From the cell containing the given text, extract its center point as (X, Y) coordinate. 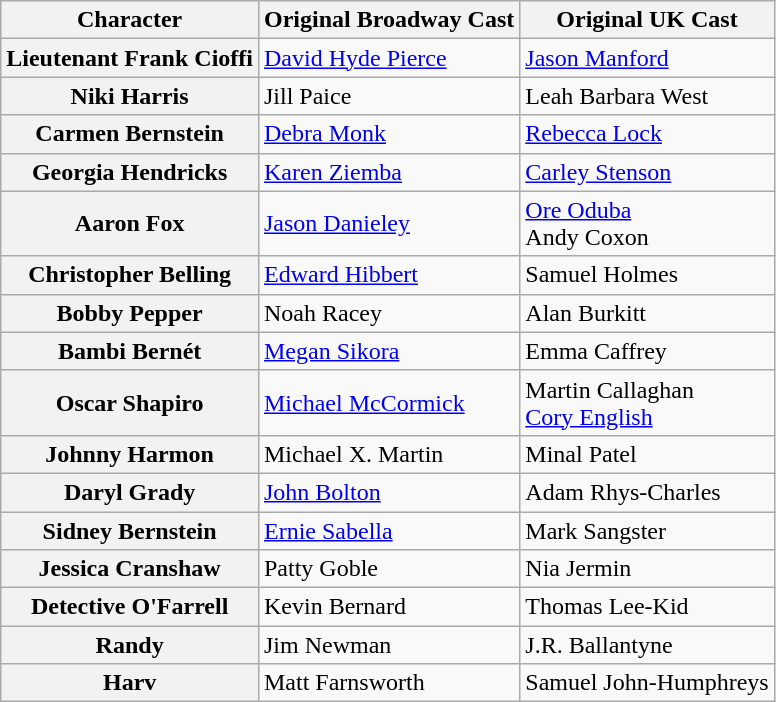
Daryl Grady (130, 492)
Jim Newman (388, 645)
Detective O'Farrell (130, 607)
Michael X. Martin (388, 454)
Kevin Bernard (388, 607)
Michael McCormick (388, 402)
Character (130, 20)
Bobby Pepper (130, 313)
Noah Racey (388, 313)
Edward Hibbert (388, 275)
Carley Stenson (647, 172)
Niki Harris (130, 96)
Georgia Hendricks (130, 172)
Jason Danieley (388, 224)
Aaron Fox (130, 224)
Adam Rhys-Charles (647, 492)
Megan Sikora (388, 351)
Rebecca Lock (647, 134)
Randy (130, 645)
Johnny Harmon (130, 454)
David Hyde Pierce (388, 58)
Original Broadway Cast (388, 20)
Carmen Bernstein (130, 134)
Jessica Cranshaw (130, 569)
Samuel John-Humphreys (647, 683)
Alan Burkitt (647, 313)
Ernie Sabella (388, 531)
Lieutenant Frank Cioffi (130, 58)
Jill Paice (388, 96)
Patty Goble (388, 569)
Minal Patel (647, 454)
Original UK Cast (647, 20)
Leah Barbara West (647, 96)
Mark Sangster (647, 531)
Emma Caffrey (647, 351)
Thomas Lee-Kid (647, 607)
John Bolton (388, 492)
Martin CallaghanCory English (647, 402)
Oscar Shapiro (130, 402)
J.R. Ballantyne (647, 645)
Matt Farnsworth (388, 683)
Samuel Holmes (647, 275)
Nia Jermin (647, 569)
Christopher Belling (130, 275)
Bambi Bernét (130, 351)
Debra Monk (388, 134)
Karen Ziemba (388, 172)
Jason Manford (647, 58)
Harv (130, 683)
Sidney Bernstein (130, 531)
Ore OdubaAndy Coxon (647, 224)
